Pinpoint the cell where the given text exists, returning its (X, Y) midpoint coordinate. 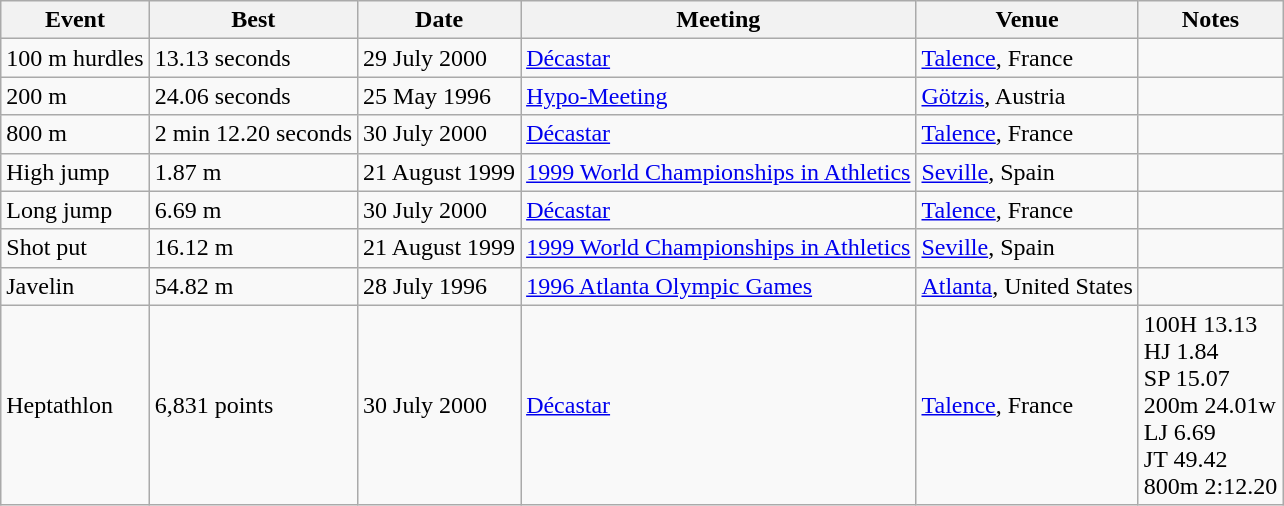
29 July 2000 (440, 58)
25 May 1996 (440, 96)
13.13 seconds (253, 58)
16.12 m (253, 248)
Long jump (75, 210)
24.06 seconds (253, 96)
Venue (1027, 20)
Date (440, 20)
Hypo-Meeting (718, 96)
2 min 12.20 seconds (253, 134)
6,831 points (253, 405)
Javelin (75, 286)
1996 Atlanta Olympic Games (718, 286)
Götzis, Austria (1027, 96)
200 m (75, 96)
Atlanta, United States (1027, 286)
54.82 m (253, 286)
Heptathlon (75, 405)
High jump (75, 172)
800 m (75, 134)
100 m hurdles (75, 58)
6.69 m (253, 210)
Best (253, 20)
28 July 1996 (440, 286)
Shot put (75, 248)
Event (75, 20)
100H 13.13HJ 1.84SP 15.07200m 24.01wLJ 6.69JT 49.42800m 2:12.20 (1210, 405)
1.87 m (253, 172)
Meeting (718, 20)
Notes (1210, 20)
